Provide the (x, y) coordinate of the cell's center where the given text is located.  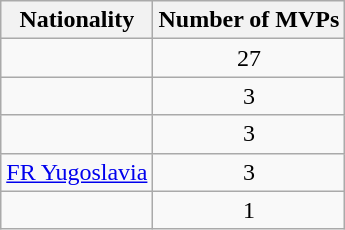
27 (249, 58)
Nationality (77, 20)
FR Yugoslavia (77, 172)
Number of MVPs (249, 20)
1 (249, 210)
